From the cell containing the given text, extract its center point as [X, Y] coordinate. 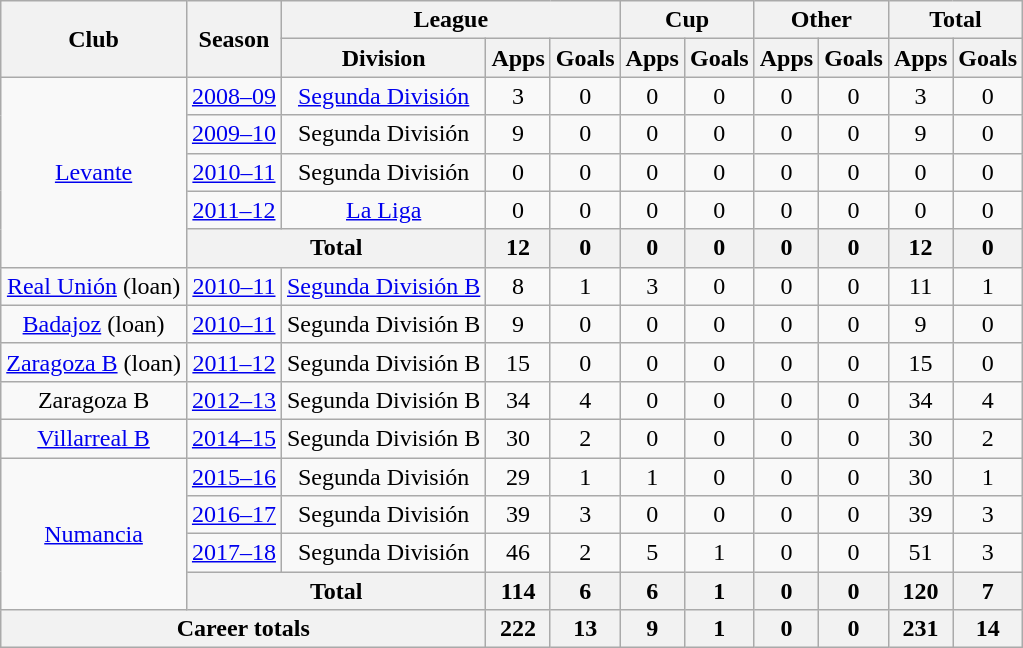
114 [518, 591]
2017–18 [234, 553]
Club [94, 39]
14 [988, 629]
2014–15 [234, 438]
Zaragoza B [94, 400]
Other [821, 20]
Season [234, 39]
Numancia [94, 534]
222 [518, 629]
La Liga [383, 210]
Cup [687, 20]
2015–16 [234, 477]
13 [585, 629]
2016–17 [234, 515]
Zaragoza B (loan) [94, 362]
League [450, 20]
51 [920, 553]
2012–13 [234, 400]
Villarreal B [94, 438]
Division [383, 58]
231 [920, 629]
2009–10 [234, 134]
5 [652, 553]
7 [988, 591]
2008–09 [234, 96]
Career totals [244, 629]
120 [920, 591]
8 [518, 286]
Levante [94, 172]
11 [920, 286]
Badajoz (loan) [94, 324]
29 [518, 477]
46 [518, 553]
Real Unión (loan) [94, 286]
